Extract the (x, y) coordinate from the center of the cell holding the provided text.  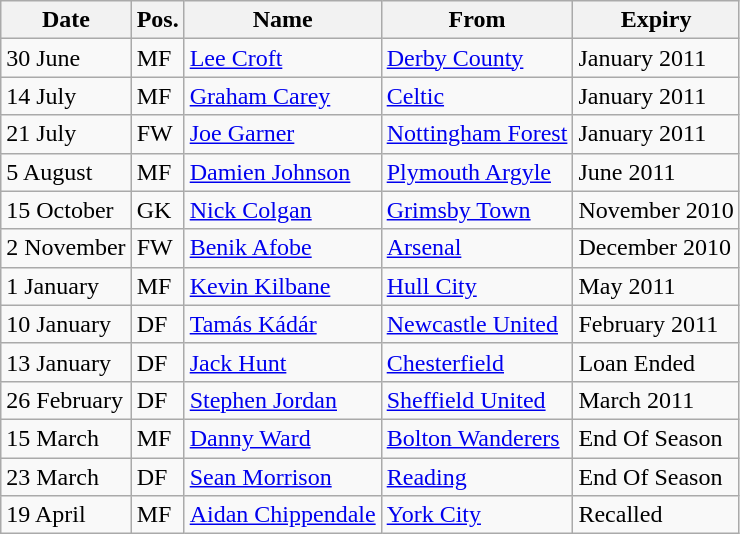
Expiry (656, 20)
26 February (66, 400)
1 January (66, 286)
Bolton Wanderers (477, 438)
14 July (66, 96)
Nick Colgan (282, 210)
Recalled (656, 515)
15 March (66, 438)
Jack Hunt (282, 362)
Joe Garner (282, 134)
Stephen Jordan (282, 400)
December 2010 (656, 248)
Hull City (477, 286)
Date (66, 20)
June 2011 (656, 172)
Kevin Kilbane (282, 286)
19 April (66, 515)
15 October (66, 210)
Tamás Kádár (282, 324)
Celtic (477, 96)
Reading (477, 477)
Sean Morrison (282, 477)
Pos. (158, 20)
5 August (66, 172)
Newcastle United (477, 324)
Aidan Chippendale (282, 515)
Name (282, 20)
30 June (66, 58)
GK (158, 210)
Nottingham Forest (477, 134)
February 2011 (656, 324)
Chesterfield (477, 362)
13 January (66, 362)
March 2011 (656, 400)
Derby County (477, 58)
10 January (66, 324)
November 2010 (656, 210)
York City (477, 515)
Grimsby Town (477, 210)
From (477, 20)
Lee Croft (282, 58)
Loan Ended (656, 362)
Benik Afobe (282, 248)
Danny Ward (282, 438)
May 2011 (656, 286)
Graham Carey (282, 96)
Arsenal (477, 248)
21 July (66, 134)
Sheffield United (477, 400)
2 November (66, 248)
Damien Johnson (282, 172)
23 March (66, 477)
Plymouth Argyle (477, 172)
